Return (x, y) of the center of cell containing provided text 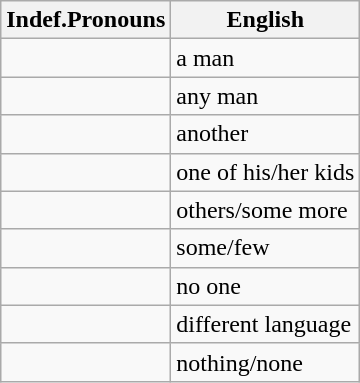
nothing/none (266, 362)
others/some more (266, 210)
Indef.Pronouns (86, 20)
one of his/her kids (266, 172)
any man (266, 96)
English (266, 20)
different language (266, 324)
a man (266, 58)
no one (266, 286)
another (266, 134)
some/few (266, 248)
